Return [x, y] of the center of cell containing provided text 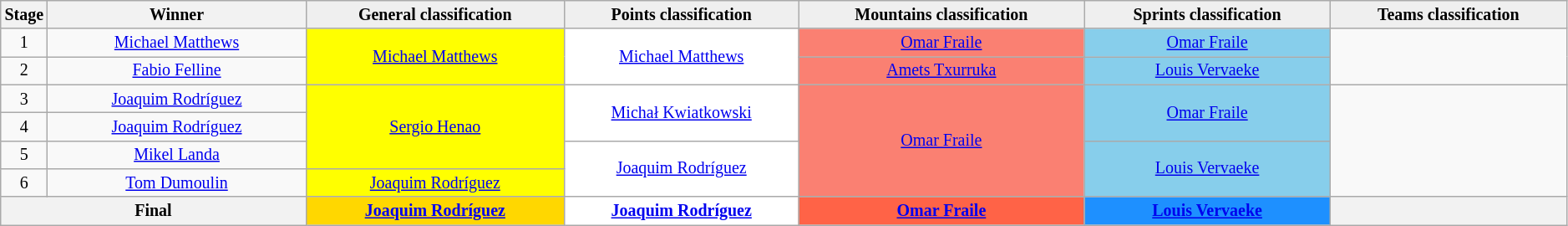
6 [24, 182]
Sprints classification [1208, 15]
3 [24, 99]
Mountains classification [941, 15]
Mikel Landa [177, 154]
Fabio Felline [177, 70]
Teams classification [1449, 15]
Michał Kwiatkowski [681, 112]
Stage [24, 15]
Tom Dumoulin [177, 182]
Points classification [681, 15]
4 [24, 127]
General classification [434, 15]
Amets Txurruka [941, 70]
5 [24, 154]
Sergio Henao [434, 126]
1 [24, 44]
Winner [177, 15]
Final [154, 211]
2 [24, 70]
